Return the (x, y) coordinate for the center point of the cell that contains the specified text.  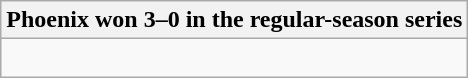
Phoenix won 3–0 in the regular-season series (234, 20)
